From the cell containing the given text, extract its center point as [X, Y] coordinate. 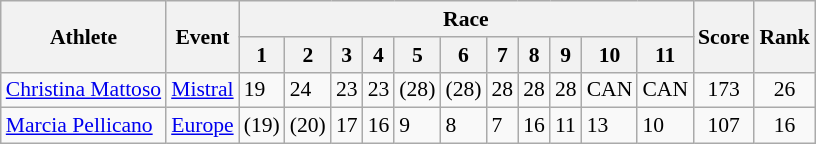
173 [724, 90]
(19) [262, 126]
Christina Mattoso [84, 90]
1 [262, 55]
Mistral [202, 90]
19 [262, 90]
26 [784, 90]
5 [417, 55]
17 [347, 126]
107 [724, 126]
Rank [784, 36]
Score [724, 36]
6 [463, 55]
(20) [308, 126]
24 [308, 90]
3 [347, 55]
Event [202, 36]
13 [610, 126]
4 [379, 55]
Europe [202, 126]
2 [308, 55]
Marcia Pellicano [84, 126]
Athlete [84, 36]
Race [466, 19]
